Search for the cell housing the specified text and yield its (x, y) center coordinate. 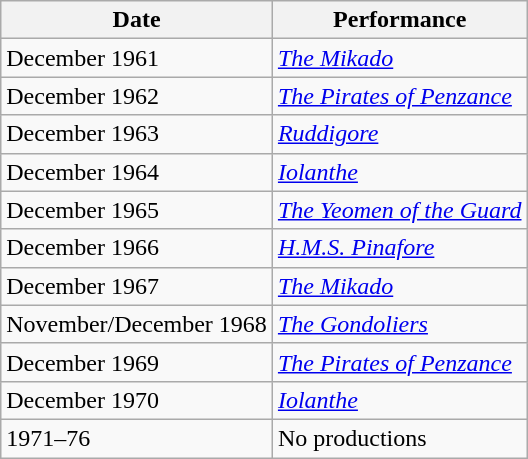
The Gondoliers (400, 324)
Date (137, 20)
December 1961 (137, 58)
December 1970 (137, 400)
No productions (400, 438)
December 1964 (137, 172)
December 1965 (137, 210)
Performance (400, 20)
December 1969 (137, 362)
The Yeomen of the Guard (400, 210)
1971–76 (137, 438)
December 1967 (137, 286)
December 1966 (137, 248)
December 1962 (137, 96)
Ruddigore (400, 134)
November/December 1968 (137, 324)
H.M.S. Pinafore (400, 248)
December 1963 (137, 134)
